Search for the cell housing the specified text and yield its (x, y) center coordinate. 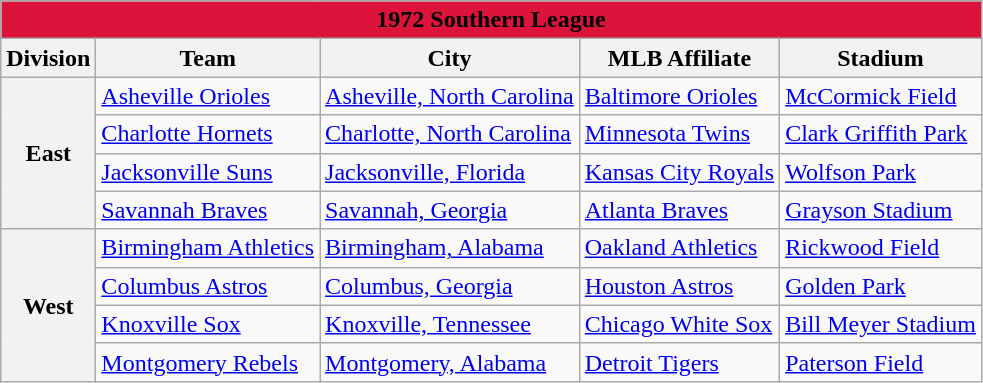
Rickwood Field (881, 248)
Clark Griffith Park (881, 134)
Knoxville Sox (208, 324)
West (48, 305)
Baltimore Orioles (679, 96)
McCormick Field (881, 96)
City (450, 58)
MLB Affiliate (679, 58)
Wolfson Park (881, 172)
Grayson Stadium (881, 210)
Asheville, North Carolina (450, 96)
Oakland Athletics (679, 248)
Charlotte Hornets (208, 134)
Atlanta Braves (679, 210)
Asheville Orioles (208, 96)
Jacksonville Suns (208, 172)
Savannah Braves (208, 210)
Birmingham, Alabama (450, 248)
East (48, 153)
Division (48, 58)
Montgomery, Alabama (450, 362)
1972 Southern League (492, 20)
Paterson Field (881, 362)
Minnesota Twins (679, 134)
Bill Meyer Stadium (881, 324)
Team (208, 58)
Birmingham Athletics (208, 248)
Kansas City Royals (679, 172)
Knoxville, Tennessee (450, 324)
Detroit Tigers (679, 362)
Columbus Astros (208, 286)
Houston Astros (679, 286)
Jacksonville, Florida (450, 172)
Montgomery Rebels (208, 362)
Golden Park (881, 286)
Savannah, Georgia (450, 210)
Stadium (881, 58)
Charlotte, North Carolina (450, 134)
Columbus, Georgia (450, 286)
Chicago White Sox (679, 324)
